Extract the (x, y) coordinate from the center of the cell holding the provided text.  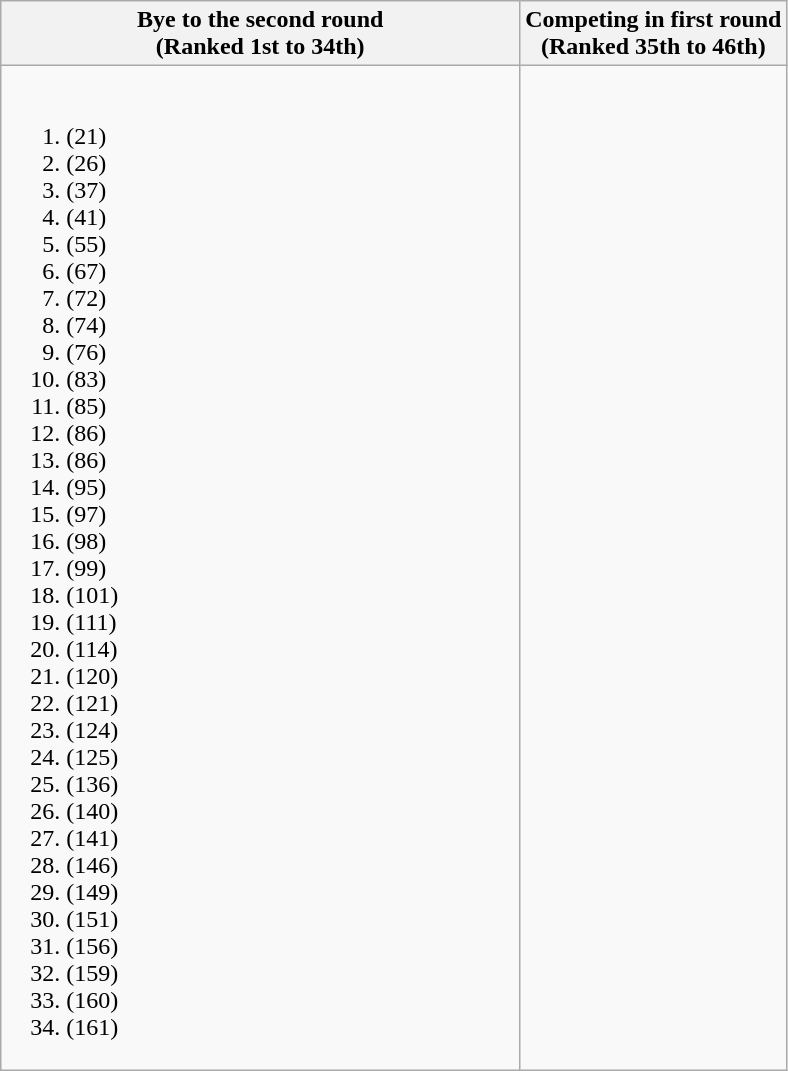
Bye to the second round(Ranked 1st to 34th) (260, 34)
Competing in first round(Ranked 35th to 46th) (654, 34)
